Provide the (x, y) coordinate of the cell's center where the given text is located.  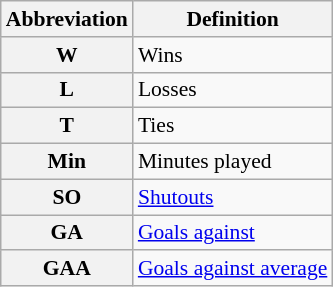
Abbreviation (67, 19)
Ties (233, 126)
Minutes played (233, 162)
Losses (233, 90)
T (67, 126)
L (67, 90)
Wins (233, 55)
GA (67, 233)
GAA (67, 269)
Goals against (233, 233)
Definition (233, 19)
W (67, 55)
SO (67, 197)
Goals against average (233, 269)
Shutouts (233, 197)
Min (67, 162)
